Identify which cell holds the provided text, then report its (x, y) central coordinate. 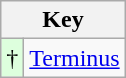
Key (63, 20)
Terminus (74, 58)
† (12, 58)
